Find where the given text appears and provide that cell's center as [x, y] coordinate. 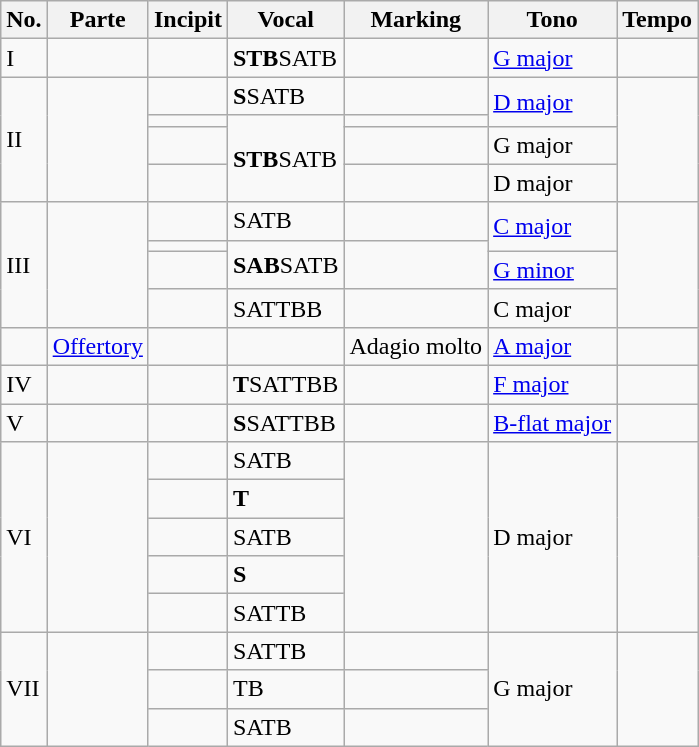
Marking [416, 20]
SATTBB [285, 308]
No. [24, 20]
V [24, 423]
A major [552, 346]
VII [24, 689]
Tempo [658, 20]
Incipit [188, 20]
SABSATB [285, 264]
IV [24, 384]
S [285, 575]
F major [552, 384]
VI [24, 537]
Parte [98, 20]
TSATTBB [285, 384]
B-flat major [552, 423]
Vocal [285, 20]
III [24, 264]
T [285, 499]
SSATTBB [285, 423]
TB [285, 689]
Offertory [98, 346]
Tono [552, 20]
II [24, 140]
Adagio molto [416, 346]
SSATB [285, 96]
G minor [552, 270]
I [24, 58]
